Search for the cell housing the specified text and yield its (X, Y) center coordinate. 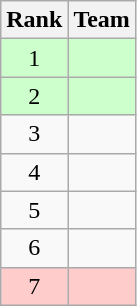
Rank (34, 20)
1 (34, 58)
Team (102, 20)
5 (34, 210)
3 (34, 134)
2 (34, 96)
7 (34, 286)
6 (34, 248)
4 (34, 172)
